Extract the [X, Y] coordinate from the center of the cell holding the provided text.  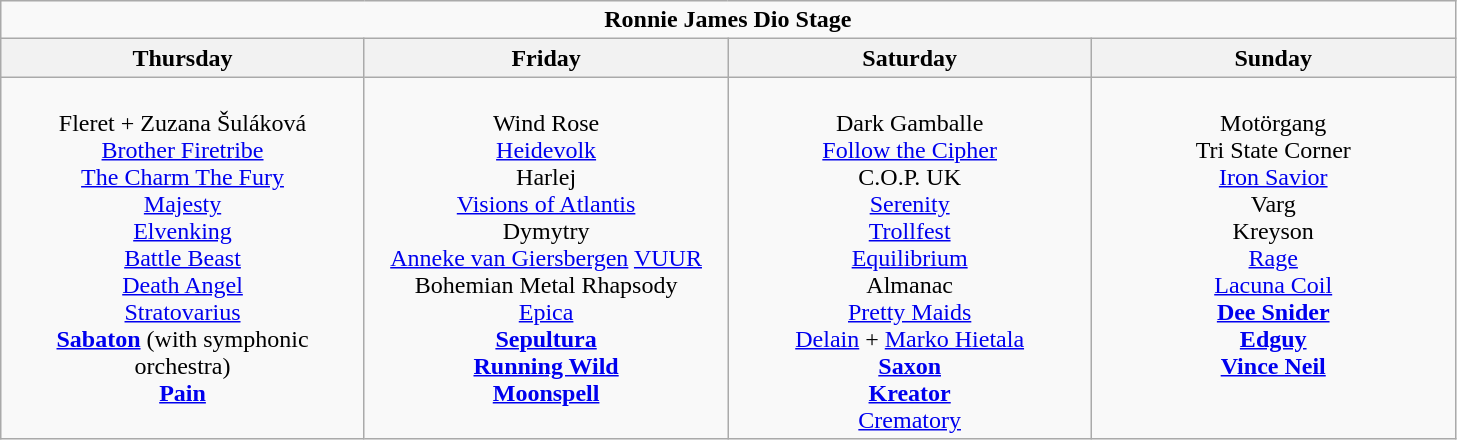
Thursday [183, 58]
Friday [546, 58]
Ronnie James Dio Stage [728, 20]
Saturday [910, 58]
Wind Rose Heidevolk Harlej Visions of Atlantis Dymytry Anneke van Giersbergen VUUR Bohemian Metal Rhapsody Epica Sepultura Running Wild Moonspell [546, 258]
Dark Gamballe Follow the Cipher C.O.P. UK Serenity Trollfest Equilibrium Almanac Pretty Maids Delain + Marko Hietala Saxon Kreator Crematory [910, 258]
Motörgang Tri State Corner Iron Savior Varg Kreyson Rage Lacuna Coil Dee Snider Edguy Vince Neil [1273, 258]
Sunday [1273, 58]
